Search for the cell housing the specified text and yield its (x, y) center coordinate. 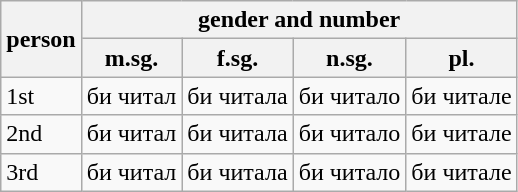
1st (41, 96)
2nd (41, 134)
pl. (462, 58)
3rd (41, 172)
gender and number (299, 20)
n.sg. (350, 58)
person (41, 39)
f.sg. (238, 58)
m.sg. (132, 58)
